Identify which cell holds the provided text, then report its (X, Y) central coordinate. 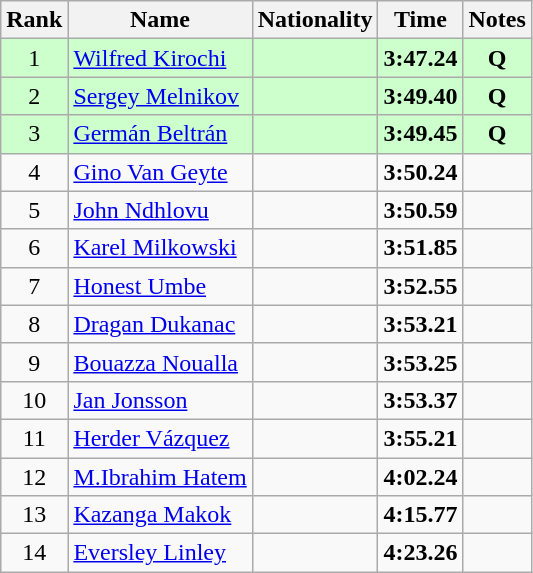
2 (34, 96)
13 (34, 515)
3:50.59 (420, 210)
6 (34, 248)
John Ndhlovu (160, 210)
1 (34, 58)
Time (420, 20)
3:52.55 (420, 286)
12 (34, 477)
Nationality (315, 20)
3:53.21 (420, 324)
14 (34, 553)
5 (34, 210)
Karel Milkowski (160, 248)
8 (34, 324)
10 (34, 400)
Kazanga Makok (160, 515)
Eversley Linley (160, 553)
3:53.25 (420, 362)
4:02.24 (420, 477)
3:50.24 (420, 172)
4 (34, 172)
Germán Beltrán (160, 134)
3:55.21 (420, 438)
Notes (497, 20)
4:15.77 (420, 515)
Herder Vázquez (160, 438)
Gino Van Geyte (160, 172)
Bouazza Noualla (160, 362)
3 (34, 134)
3:49.45 (420, 134)
3:47.24 (420, 58)
Dragan Dukanac (160, 324)
9 (34, 362)
Jan Jonsson (160, 400)
Wilfred Kirochi (160, 58)
3:53.37 (420, 400)
Name (160, 20)
M.Ibrahim Hatem (160, 477)
11 (34, 438)
7 (34, 286)
Rank (34, 20)
Honest Umbe (160, 286)
3:51.85 (420, 248)
Sergey Melnikov (160, 96)
3:49.40 (420, 96)
4:23.26 (420, 553)
